Return the [x, y] coordinate for the center point of the cell that contains the specified text.  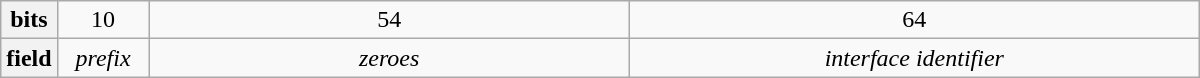
64 [914, 20]
prefix [103, 58]
bits [29, 20]
54 [389, 20]
zeroes [389, 58]
field [29, 58]
interface identifier [914, 58]
10 [103, 20]
